From the cell containing the given text, extract its center point as (X, Y) coordinate. 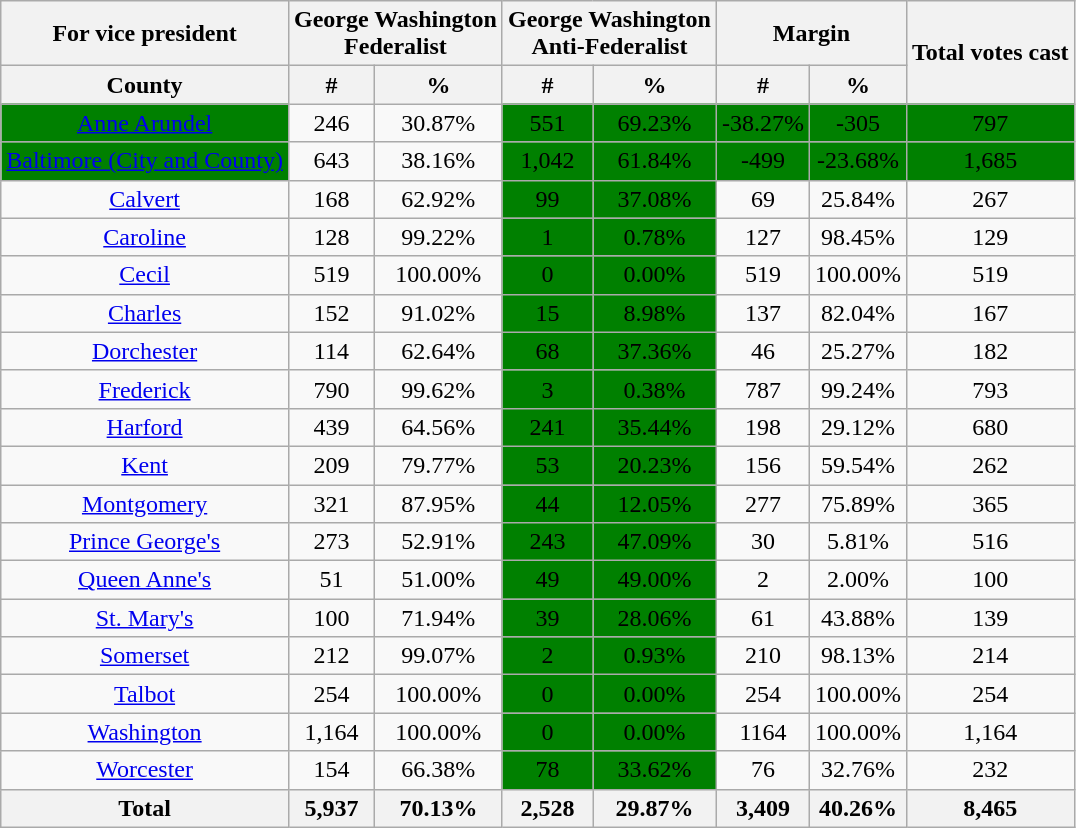
25.84% (858, 199)
64.56% (438, 427)
198 (762, 427)
182 (991, 351)
68 (547, 351)
25.27% (858, 351)
551 (547, 123)
59.54% (858, 465)
29.12% (858, 427)
78 (547, 770)
99 (547, 199)
Charles (145, 313)
For vice president (145, 34)
2.00% (858, 580)
46 (762, 351)
Washington (145, 732)
-305 (858, 123)
75.89% (858, 503)
Total (145, 808)
5,937 (331, 808)
32.76% (858, 770)
St. Mary's (145, 618)
267 (991, 199)
47.09% (655, 542)
-38.27% (762, 123)
-23.68% (858, 161)
Frederick (145, 389)
Queen Anne's (145, 580)
262 (991, 465)
Total votes cast (991, 52)
33.62% (655, 770)
71.94% (438, 618)
8,465 (991, 808)
1164 (762, 732)
Calvert (145, 199)
321 (331, 503)
2,528 (547, 808)
128 (331, 237)
1 (547, 237)
210 (762, 656)
52.91% (438, 542)
129 (991, 237)
273 (331, 542)
797 (991, 123)
76 (762, 770)
79.77% (438, 465)
66.38% (438, 770)
152 (331, 313)
62.64% (438, 351)
County (145, 85)
-499 (762, 161)
168 (331, 199)
127 (762, 237)
69.23% (655, 123)
643 (331, 161)
0.38% (655, 389)
Anne Arundel (145, 123)
137 (762, 313)
1,042 (547, 161)
30.87% (438, 123)
82.04% (858, 313)
49.00% (655, 580)
0.78% (655, 237)
Cecil (145, 275)
Baltimore (City and County) (145, 161)
0.93% (655, 656)
Worcester (145, 770)
241 (547, 427)
243 (547, 542)
3 (547, 389)
38.16% (438, 161)
680 (991, 427)
28.06% (655, 618)
Montgomery (145, 503)
790 (331, 389)
Talbot (145, 694)
37.08% (655, 199)
156 (762, 465)
Caroline (145, 237)
87.95% (438, 503)
365 (991, 503)
1,685 (991, 161)
Kent (145, 465)
3,409 (762, 808)
37.36% (655, 351)
167 (991, 313)
Prince George's (145, 542)
35.44% (655, 427)
154 (331, 770)
39 (547, 618)
Somerset (145, 656)
5.81% (858, 542)
61.84% (655, 161)
277 (762, 503)
30 (762, 542)
91.02% (438, 313)
232 (991, 770)
George WashingtonAnti-Federalist (609, 34)
212 (331, 656)
15 (547, 313)
214 (991, 656)
51 (331, 580)
43.88% (858, 618)
99.22% (438, 237)
793 (991, 389)
114 (331, 351)
40.26% (858, 808)
29.87% (655, 808)
516 (991, 542)
139 (991, 618)
246 (331, 123)
99.07% (438, 656)
99.24% (858, 389)
12.05% (655, 503)
98.13% (858, 656)
44 (547, 503)
70.13% (438, 808)
439 (331, 427)
49 (547, 580)
Dorchester (145, 351)
George WashingtonFederalist (395, 34)
62.92% (438, 199)
209 (331, 465)
98.45% (858, 237)
61 (762, 618)
787 (762, 389)
Harford (145, 427)
Margin (811, 34)
8.98% (655, 313)
69 (762, 199)
53 (547, 465)
51.00% (438, 580)
99.62% (438, 389)
20.23% (655, 465)
